Search for the cell housing the specified text and yield its (x, y) center coordinate. 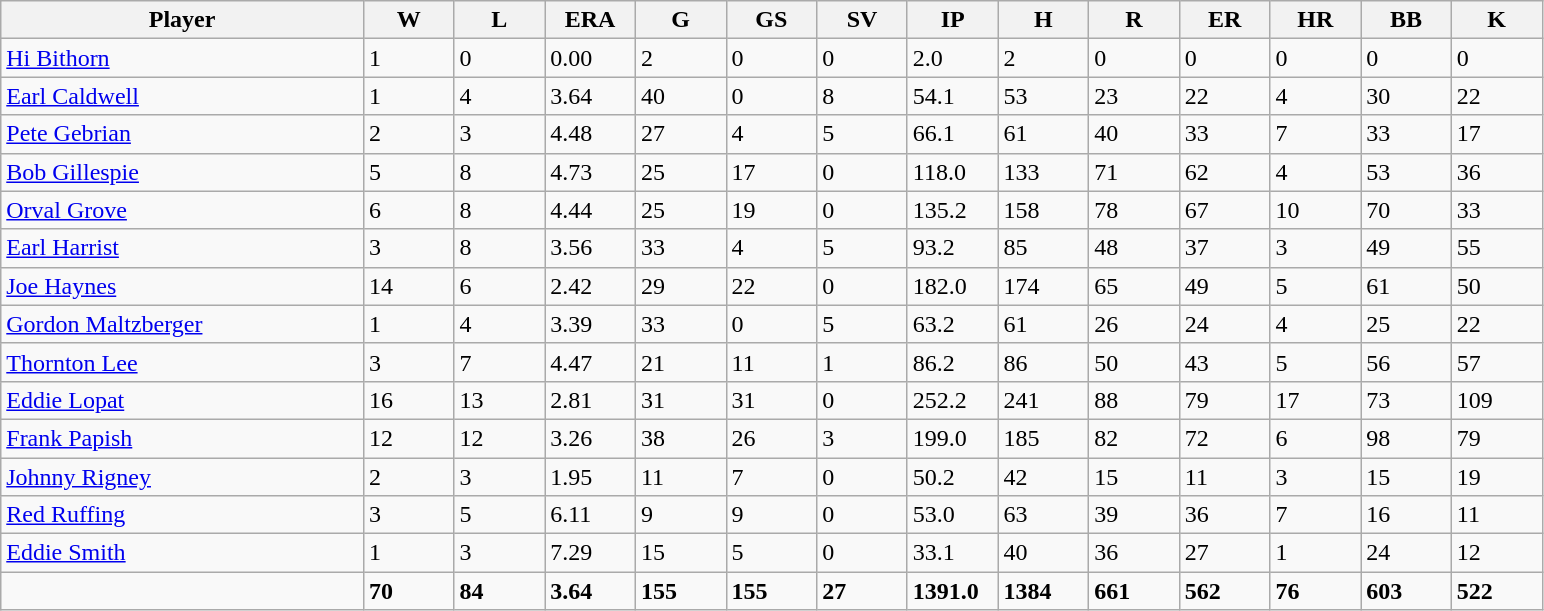
SV (862, 20)
118.0 (952, 172)
3.56 (590, 248)
IP (952, 20)
84 (500, 591)
86.2 (952, 362)
1384 (1044, 591)
1.95 (590, 477)
109 (1496, 400)
3.26 (590, 438)
98 (1406, 438)
174 (1044, 286)
562 (1224, 591)
71 (1134, 172)
199.0 (952, 438)
135.2 (952, 210)
67 (1224, 210)
Gordon Maltzberger (182, 324)
93.2 (952, 248)
85 (1044, 248)
82 (1134, 438)
603 (1406, 591)
53.0 (952, 515)
133 (1044, 172)
50.2 (952, 477)
Earl Caldwell (182, 96)
63 (1044, 515)
21 (680, 362)
ER (1224, 20)
Joe Haynes (182, 286)
33.1 (952, 553)
Orval Grove (182, 210)
48 (1134, 248)
2.42 (590, 286)
4.44 (590, 210)
55 (1496, 248)
L (500, 20)
Eddie Smith (182, 553)
1391.0 (952, 591)
88 (1134, 400)
Frank Papish (182, 438)
185 (1044, 438)
Eddie Lopat (182, 400)
57 (1496, 362)
661 (1134, 591)
72 (1224, 438)
4.47 (590, 362)
Red Ruffing (182, 515)
252.2 (952, 400)
39 (1134, 515)
54.1 (952, 96)
W (408, 20)
ERA (590, 20)
43 (1224, 362)
Player (182, 20)
86 (1044, 362)
62 (1224, 172)
Johnny Rigney (182, 477)
GS (772, 20)
HR (1316, 20)
Pete Gebrian (182, 134)
Bob Gillespie (182, 172)
522 (1496, 591)
H (1044, 20)
56 (1406, 362)
42 (1044, 477)
14 (408, 286)
BB (1406, 20)
241 (1044, 400)
K (1496, 20)
6.11 (590, 515)
Earl Harrist (182, 248)
G (680, 20)
23 (1134, 96)
R (1134, 20)
66.1 (952, 134)
30 (1406, 96)
2.81 (590, 400)
76 (1316, 591)
10 (1316, 210)
37 (1224, 248)
4.48 (590, 134)
4.73 (590, 172)
78 (1134, 210)
38 (680, 438)
73 (1406, 400)
158 (1044, 210)
13 (500, 400)
Hi Bithorn (182, 58)
7.29 (590, 553)
0.00 (590, 58)
65 (1134, 286)
63.2 (952, 324)
3.39 (590, 324)
29 (680, 286)
2.0 (952, 58)
Thornton Lee (182, 362)
182.0 (952, 286)
